Determine the (X, Y) coordinate at the center of the cell enclosing the given text.  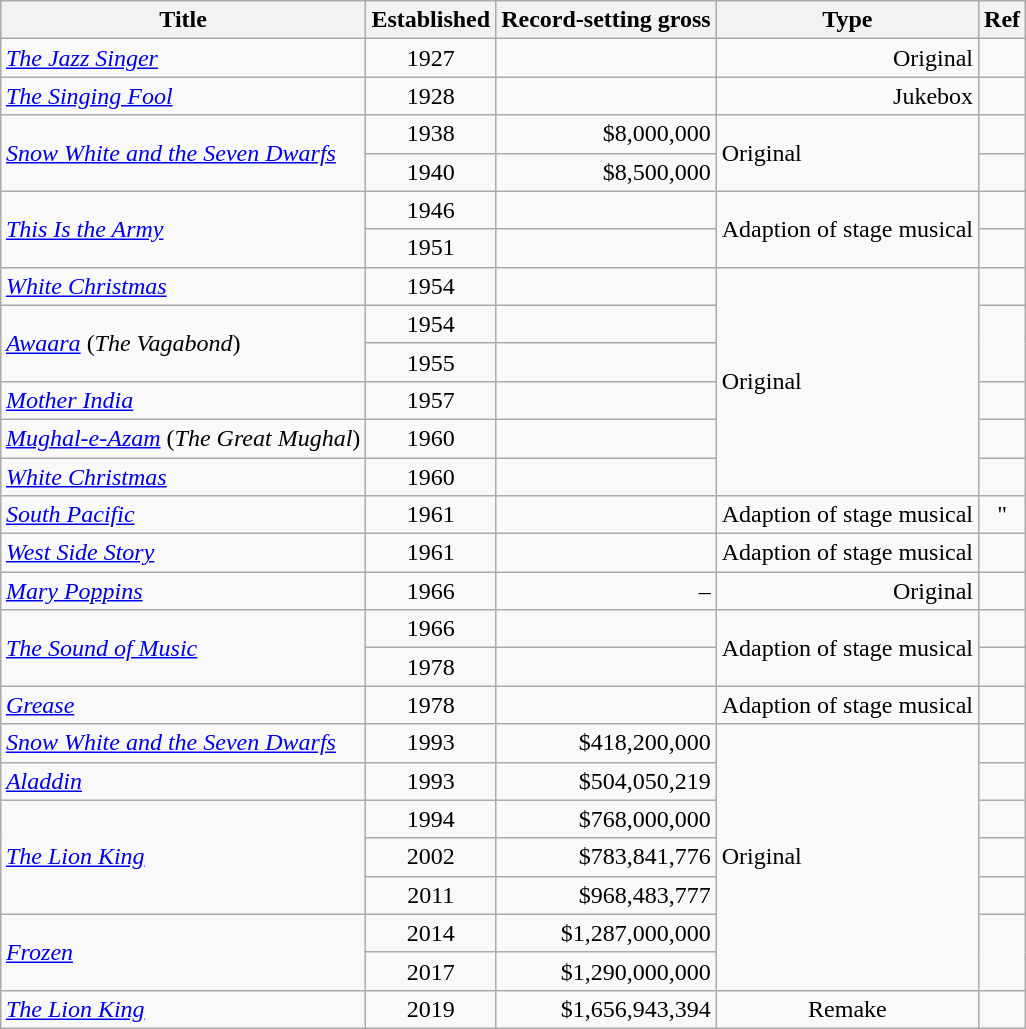
The Sound of Music (182, 648)
Record-setting gross (606, 20)
Aladdin (182, 781)
Established (431, 20)
$1,290,000,000 (606, 971)
2019 (431, 1009)
$968,483,777 (606, 895)
2002 (431, 857)
1994 (431, 819)
This Is the Army (182, 229)
1957 (431, 400)
The Jazz Singer (182, 58)
Mary Poppins (182, 591)
1938 (431, 134)
$504,050,219 (606, 781)
1928 (431, 96)
2011 (431, 895)
Grease (182, 705)
1940 (431, 172)
Mughal-e-Azam (The Great Mughal) (182, 438)
Type (847, 20)
1951 (431, 248)
Awaara (The Vagabond) (182, 343)
$768,000,000 (606, 819)
South Pacific (182, 515)
Ref (1002, 20)
$1,656,943,394 (606, 1009)
Title (182, 20)
" (1002, 515)
$418,200,000 (606, 743)
$8,500,000 (606, 172)
Remake (847, 1009)
2017 (431, 971)
1946 (431, 210)
1955 (431, 362)
Jukebox (847, 96)
2014 (431, 933)
$1,287,000,000 (606, 933)
– (606, 591)
$8,000,000 (606, 134)
Mother India (182, 400)
Frozen (182, 952)
West Side Story (182, 553)
$783,841,776 (606, 857)
1927 (431, 58)
The Singing Fool (182, 96)
